For the text-containing cell, return its midpoint in [x, y] coordinate format. 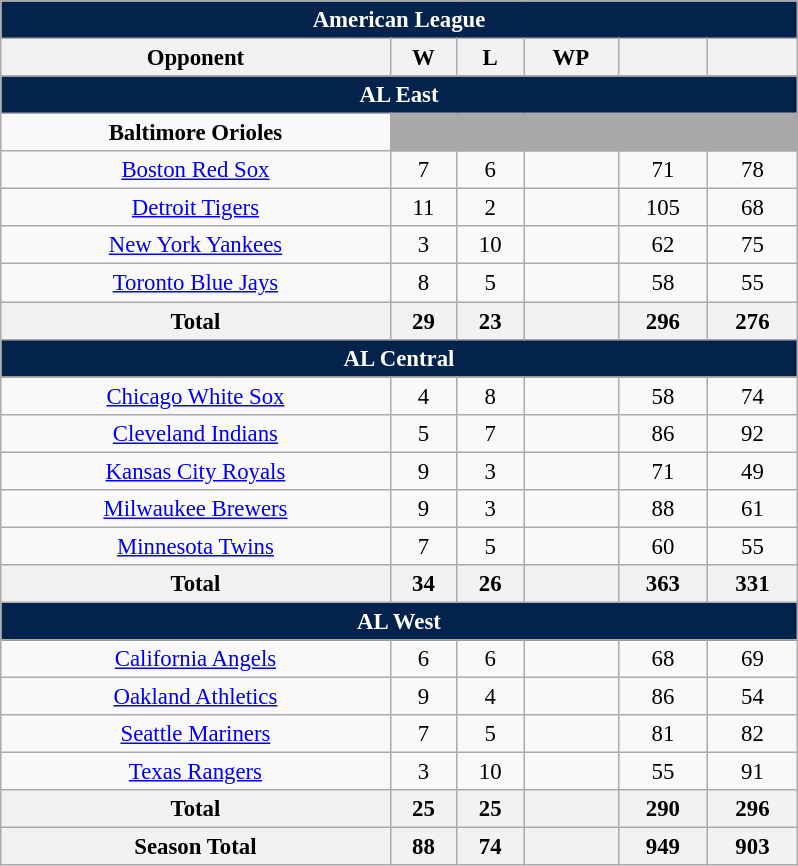
331 [753, 584]
W [424, 57]
105 [663, 208]
60 [663, 546]
290 [663, 809]
Toronto Blue Jays [196, 283]
Texas Rangers [196, 772]
69 [753, 659]
54 [753, 696]
AL West [399, 621]
276 [753, 321]
92 [753, 433]
34 [424, 584]
Minnesota Twins [196, 546]
Kansas City Royals [196, 471]
81 [663, 734]
WP [572, 57]
949 [663, 847]
29 [424, 321]
91 [753, 772]
61 [753, 508]
Baltimore Orioles [196, 133]
Chicago White Sox [196, 396]
49 [753, 471]
2 [490, 208]
Detroit Tigers [196, 208]
Boston Red Sox [196, 170]
23 [490, 321]
Season Total [196, 847]
AL East [399, 95]
Opponent [196, 57]
American League [399, 20]
26 [490, 584]
Seattle Mariners [196, 734]
New York Yankees [196, 245]
California Angels [196, 659]
AL Central [399, 358]
L [490, 57]
Oakland Athletics [196, 696]
11 [424, 208]
82 [753, 734]
363 [663, 584]
Milwaukee Brewers [196, 508]
75 [753, 245]
903 [753, 847]
62 [663, 245]
78 [753, 170]
Cleveland Indians [196, 433]
